Detect which cell encompasses the target text, then output its [X, Y] center coordinate. 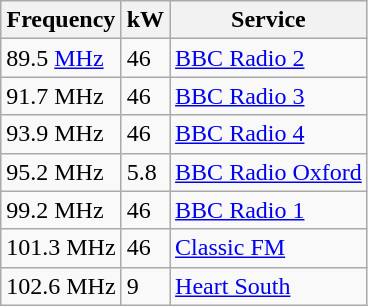
89.5 MHz [61, 58]
91.7 MHz [61, 96]
101.3 MHz [61, 248]
BBC Radio 4 [269, 134]
BBC Radio 3 [269, 96]
102.6 MHz [61, 286]
Classic FM [269, 248]
kW [145, 20]
95.2 MHz [61, 172]
93.9 MHz [61, 134]
BBC Radio 1 [269, 210]
BBC Radio Oxford [269, 172]
BBC Radio 2 [269, 58]
9 [145, 286]
Heart South [269, 286]
5.8 [145, 172]
Frequency [61, 20]
Service [269, 20]
99.2 MHz [61, 210]
